Provide the (x, y) coordinate of the cell's center where the given text is located.  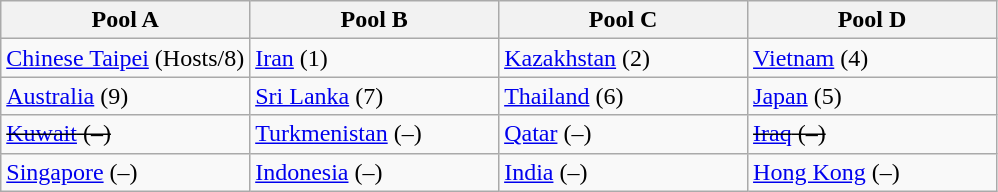
Thailand (6) (624, 96)
Chinese Taipei (Hosts/8) (126, 58)
Sri Lanka (7) (374, 96)
Australia (9) (126, 96)
Kazakhstan (2) (624, 58)
Pool B (374, 20)
Iraq (–) (872, 134)
India (–) (624, 172)
Pool A (126, 20)
Vietnam (4) (872, 58)
Singapore (–) (126, 172)
Turkmenistan (–) (374, 134)
Iran (1) (374, 58)
Kuwait (–) (126, 134)
Hong Kong (–) (872, 172)
Pool D (872, 20)
Pool C (624, 20)
Qatar (–) (624, 134)
Japan (5) (872, 96)
Indonesia (–) (374, 172)
